Return (X, Y) of the center of cell containing provided text 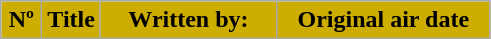
Written by: (188, 20)
Title (72, 20)
Nº (22, 20)
Original air date (383, 20)
